Search for the cell housing the specified text and yield its (X, Y) center coordinate. 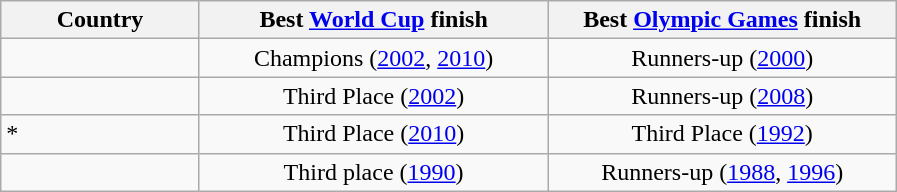
Best Olympic Games finish (722, 20)
Third Place (2002) (374, 96)
Runners-up (2008) (722, 96)
Third Place (2010) (374, 134)
Runners-up (2000) (722, 58)
Third Place (1992) (722, 134)
Champions (2002, 2010) (374, 58)
* (100, 134)
Runners-up (1988, 1996) (722, 172)
Third place (1990) (374, 172)
Best World Cup finish (374, 20)
Country (100, 20)
